Find where the given text appears and provide that cell's center as [x, y] coordinate. 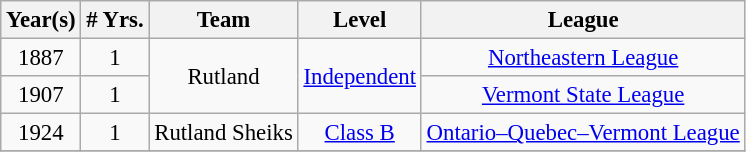
Level [360, 20]
Ontario–Quebec–Vermont League [583, 133]
Rutland Sheiks [224, 133]
Vermont State League [583, 95]
1907 [41, 95]
# Yrs. [115, 20]
Northeastern League [583, 58]
League [583, 20]
Team [224, 20]
Class B [360, 133]
Year(s) [41, 20]
Rutland [224, 76]
1924 [41, 133]
Independent [360, 76]
1887 [41, 58]
